From the cell containing the given text, extract its center point as (X, Y) coordinate. 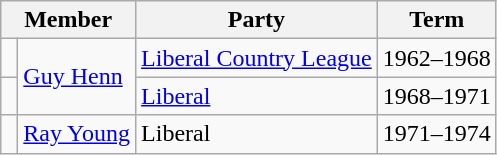
Liberal Country League (257, 58)
Guy Henn (77, 77)
1968–1971 (436, 96)
Ray Young (77, 134)
Term (436, 20)
1962–1968 (436, 58)
Party (257, 20)
1971–1974 (436, 134)
Member (68, 20)
